Search for the cell housing the specified text and yield its (x, y) center coordinate. 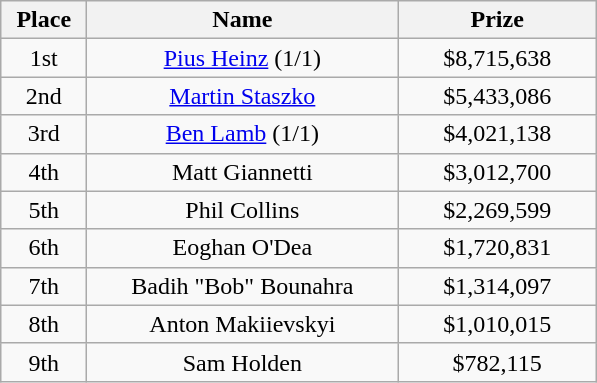
Place (44, 20)
$3,012,700 (498, 172)
Sam Holden (242, 362)
4th (44, 172)
$1,010,015 (498, 324)
5th (44, 210)
Prize (498, 20)
Eoghan O'Dea (242, 248)
Phil Collins (242, 210)
$4,021,138 (498, 134)
Matt Giannetti (242, 172)
1st (44, 58)
6th (44, 248)
7th (44, 286)
$1,720,831 (498, 248)
Martin Staszko (242, 96)
$8,715,638 (498, 58)
8th (44, 324)
2nd (44, 96)
Anton Makiievskyi (242, 324)
9th (44, 362)
Badih "Bob" Bounahra (242, 286)
$2,269,599 (498, 210)
3rd (44, 134)
Ben Lamb (1/1) (242, 134)
$782,115 (498, 362)
$5,433,086 (498, 96)
$1,314,097 (498, 286)
Pius Heinz (1/1) (242, 58)
Name (242, 20)
